Find where the given text appears and provide that cell's center as [x, y] coordinate. 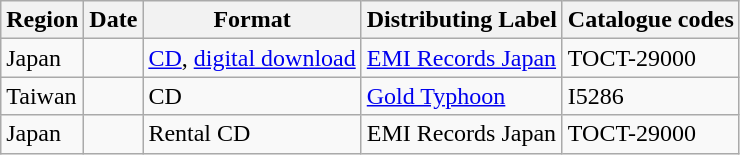
Gold Typhoon [462, 96]
Distributing Label [462, 20]
CD, digital download [252, 58]
Date [114, 20]
Format [252, 20]
Region [42, 20]
I5286 [650, 96]
CD [252, 96]
Taiwan [42, 96]
Rental CD [252, 134]
Catalogue codes [650, 20]
